Locate the cell with the specified text and output its [X, Y] center coordinate. 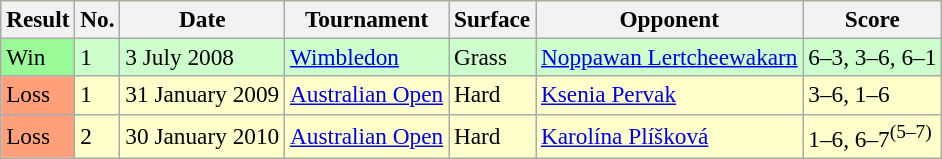
30 January 2010 [202, 136]
Ksenia Pervak [670, 95]
1–6, 6–7(5–7) [872, 136]
Opponent [670, 19]
Surface [492, 19]
3 July 2008 [202, 57]
31 January 2009 [202, 95]
6–3, 3–6, 6–1 [872, 57]
Grass [492, 57]
Wimbledon [367, 57]
3–6, 1–6 [872, 95]
Noppawan Lertcheewakarn [670, 57]
Result [38, 19]
Score [872, 19]
Tournament [367, 19]
2 [98, 136]
Win [38, 57]
No. [98, 19]
Karolína Plíšková [670, 136]
Date [202, 19]
